Pinpoint the cell where the given text exists, returning its (X, Y) midpoint coordinate. 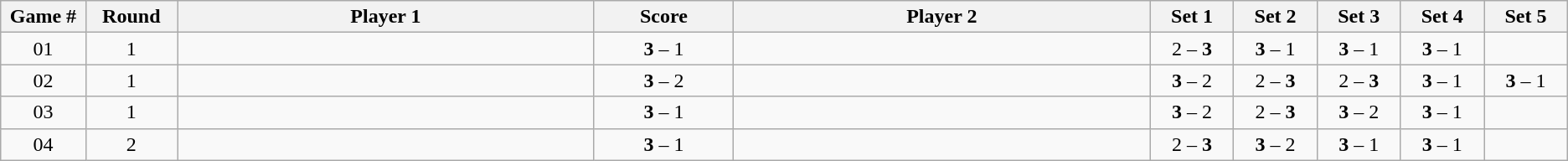
Player 2 (941, 17)
Set 2 (1276, 17)
Game # (44, 17)
Score (663, 17)
2 (131, 144)
Set 4 (1442, 17)
Set 1 (1192, 17)
01 (44, 49)
Round (131, 17)
02 (44, 80)
Player 1 (386, 17)
Set 5 (1526, 17)
Set 3 (1359, 17)
04 (44, 144)
03 (44, 112)
